Locate the cell with the specified text and output its [X, Y] center coordinate. 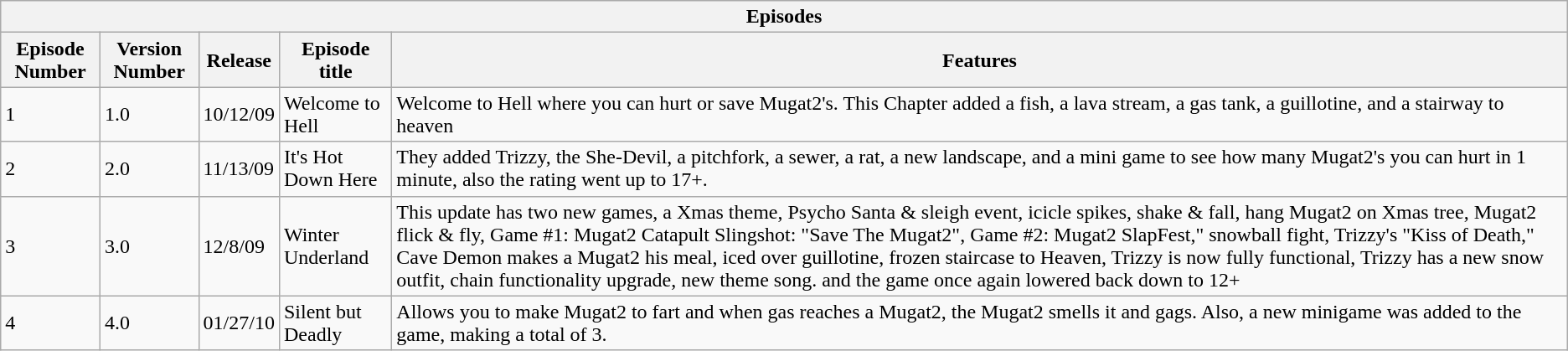
Welcome to Hell where you can hurt or save Mugat2's. This Chapter added a fish, a lava stream, a gas tank, a guillotine, and a stairway to heaven [980, 114]
2 [50, 169]
Version Number [149, 60]
01/27/10 [239, 323]
4 [50, 323]
10/12/09 [239, 114]
Features [980, 60]
3 [50, 246]
11/13/09 [239, 169]
3.0 [149, 246]
Episode title [335, 60]
1.0 [149, 114]
Silent but Deadly [335, 323]
Welcome to Hell [335, 114]
12/8/09 [239, 246]
Episode Number [50, 60]
It's Hot Down Here [335, 169]
Episodes [784, 17]
Winter Underland [335, 246]
2.0 [149, 169]
1 [50, 114]
4.0 [149, 323]
Release [239, 60]
